Provide the [x, y] coordinate of the cell's center where the given text is located.  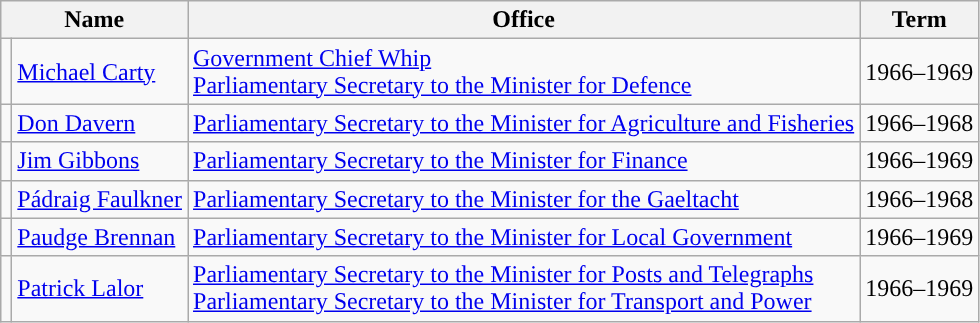
Patrick Lalor [100, 288]
Pádraig Faulkner [100, 199]
Don Davern [100, 123]
Parliamentary Secretary to the Minister for Local Government [524, 237]
Parliamentary Secretary to the Minister for Agriculture and Fisheries [524, 123]
Paudge Brennan [100, 237]
Office [524, 20]
Parliamentary Secretary to the Minister for Finance [524, 161]
Name [94, 20]
Parliamentary Secretary to the Minister for Posts and TelegraphsParliamentary Secretary to the Minister for Transport and Power [524, 288]
Jim Gibbons [100, 161]
Government Chief WhipParliamentary Secretary to the Minister for Defence [524, 72]
Parliamentary Secretary to the Minister for the Gaeltacht [524, 199]
Michael Carty [100, 72]
Term [920, 20]
